Provide the [x, y] coordinate of the cell's center where the given text is located.  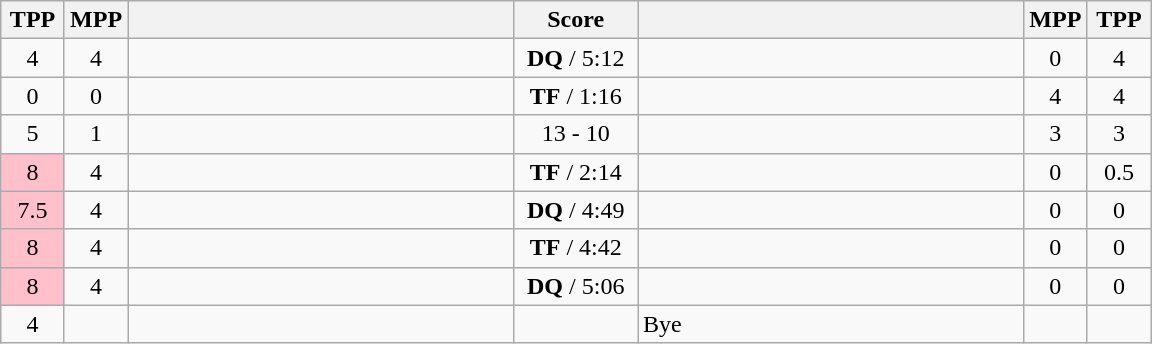
1 [96, 134]
TF / 1:16 [576, 96]
7.5 [33, 210]
13 - 10 [576, 134]
TF / 2:14 [576, 172]
Score [576, 20]
5 [33, 134]
0.5 [1119, 172]
DQ / 5:06 [576, 286]
Bye [831, 324]
DQ / 5:12 [576, 58]
TF / 4:42 [576, 248]
DQ / 4:49 [576, 210]
